Capture the cell that displays the provided text and extract its (x, y) central coordinate. 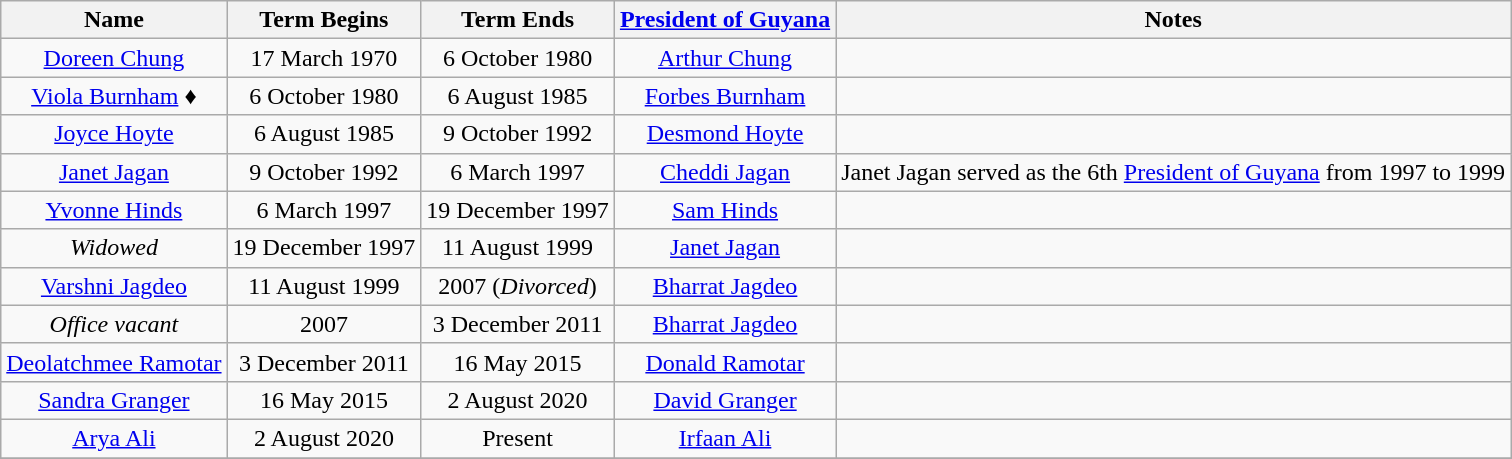
Name (114, 20)
Varshni Jagdeo (114, 286)
Office vacant (114, 324)
Arya Ali (114, 438)
Notes (1174, 20)
Forbes Burnham (724, 96)
Joyce Hoyte (114, 134)
Present (518, 438)
Term Begins (324, 20)
Janet Jagan served as the 6th President of Guyana from 1997 to 1999 (1174, 172)
Yvonne Hinds (114, 210)
Sandra Granger (114, 400)
2007 (324, 324)
Term Ends (518, 20)
Sam Hinds (724, 210)
Arthur Chung (724, 58)
2007 (Divorced) (518, 286)
Cheddi Jagan (724, 172)
David Granger (724, 400)
Donald Ramotar (724, 362)
Desmond Hoyte (724, 134)
Doreen Chung (114, 58)
Viola Burnham ♦ (114, 96)
17 March 1970 (324, 58)
Irfaan Ali (724, 438)
President of Guyana (724, 20)
Deolatchmee Ramotar (114, 362)
Widowed (114, 248)
